Locate the cell with the specified text and output its [X, Y] center coordinate. 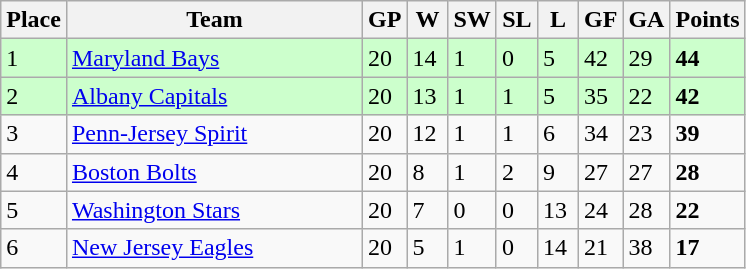
GF [601, 20]
SW [472, 20]
24 [601, 210]
9 [558, 172]
17 [708, 248]
Place [34, 20]
Boston Bolts [214, 172]
29 [646, 58]
44 [708, 58]
GA [646, 20]
W [428, 20]
7 [428, 210]
23 [646, 134]
39 [708, 134]
35 [601, 96]
4 [34, 172]
New Jersey Eagles [214, 248]
Team [214, 20]
SL [516, 20]
Washington Stars [214, 210]
3 [34, 134]
Albany Capitals [214, 96]
Maryland Bays [214, 58]
Penn-Jersey Spirit [214, 134]
GP [385, 20]
34 [601, 134]
21 [601, 248]
12 [428, 134]
Points [708, 20]
38 [646, 248]
L [558, 20]
8 [428, 172]
